Output the (x, y) coordinate of the center of the cell containing the given text.  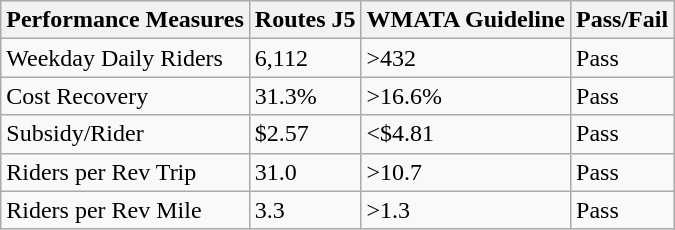
Cost Recovery (126, 96)
<$4.81 (466, 134)
Riders per Rev Mile (126, 210)
Performance Measures (126, 20)
Riders per Rev Trip (126, 172)
>432 (466, 58)
>16.6% (466, 96)
Subsidy/Rider (126, 134)
Weekday Daily Riders (126, 58)
31.3% (305, 96)
Pass/Fail (622, 20)
$2.57 (305, 134)
6,112 (305, 58)
Routes J5 (305, 20)
WMATA Guideline (466, 20)
3.3 (305, 210)
>1.3 (466, 210)
>10.7 (466, 172)
31.0 (305, 172)
